Find where the given text appears and provide that cell's center as [X, Y] coordinate. 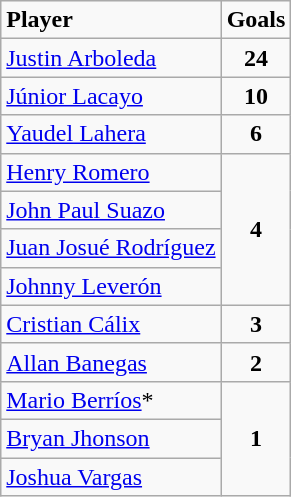
Goals [256, 20]
Cristian Cálix [111, 324]
Allan Banegas [111, 362]
10 [256, 96]
Juan Josué Rodríguez [111, 248]
6 [256, 134]
4 [256, 229]
24 [256, 58]
John Paul Suazo [111, 210]
Johnny Leverón [111, 286]
Mario Berríos* [111, 400]
Player [111, 20]
Justin Arboleda [111, 58]
Joshua Vargas [111, 477]
1 [256, 438]
3 [256, 324]
2 [256, 362]
Bryan Jhonson [111, 438]
Henry Romero [111, 172]
Yaudel Lahera [111, 134]
Júnior Lacayo [111, 96]
